Extract the [x, y] coordinate from the center of the cell holding the provided text.  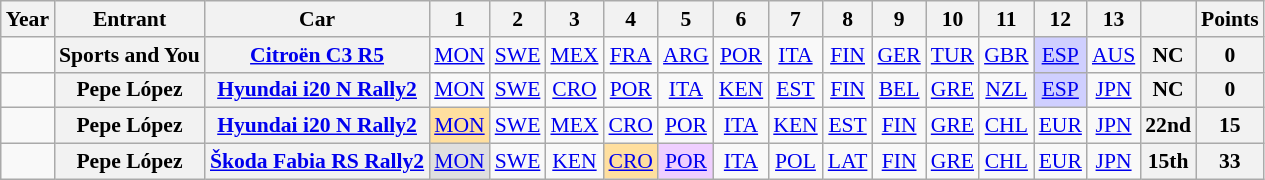
Car [317, 19]
10 [952, 19]
15 [1230, 126]
GER [898, 55]
FRA [632, 55]
AUS [1114, 55]
Entrant [130, 19]
POL [795, 162]
Citroën C3 R5 [317, 55]
BEL [898, 90]
11 [1006, 19]
5 [686, 19]
9 [898, 19]
7 [795, 19]
LAT [848, 162]
12 [1060, 19]
22nd [1168, 126]
3 [574, 19]
TUR [952, 55]
Škoda Fabia RS Rally2 [317, 162]
GBR [1006, 55]
ARG [686, 55]
13 [1114, 19]
2 [518, 19]
8 [848, 19]
6 [741, 19]
33 [1230, 162]
4 [632, 19]
NZL [1006, 90]
Year [28, 19]
15th [1168, 162]
Points [1230, 19]
1 [460, 19]
Sports and You [130, 55]
